From the cell containing the given text, extract its center point as [x, y] coordinate. 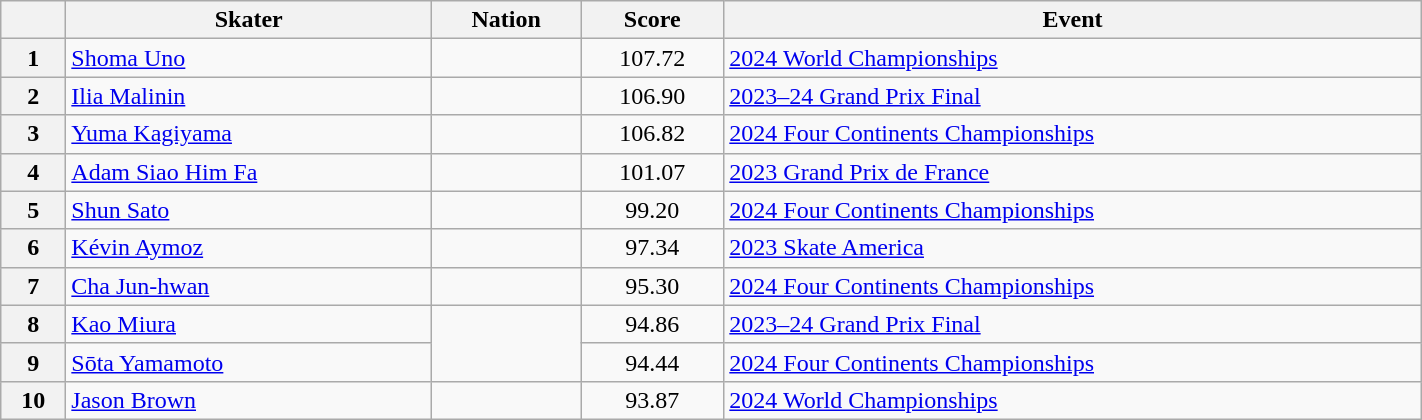
106.82 [652, 134]
101.07 [652, 172]
Skater [249, 20]
94.44 [652, 362]
94.86 [652, 324]
93.87 [652, 400]
106.90 [652, 96]
Nation [506, 20]
1 [34, 58]
Score [652, 20]
2 [34, 96]
Kao Miura [249, 324]
Sōta Yamamoto [249, 362]
7 [34, 286]
Yuma Kagiyama [249, 134]
Adam Siao Him Fa [249, 172]
5 [34, 210]
9 [34, 362]
8 [34, 324]
3 [34, 134]
Event [1072, 20]
Shun Sato [249, 210]
6 [34, 248]
2023 Skate America [1072, 248]
Shoma Uno [249, 58]
2023 Grand Prix de France [1072, 172]
Cha Jun-hwan [249, 286]
107.72 [652, 58]
95.30 [652, 286]
4 [34, 172]
99.20 [652, 210]
10 [34, 400]
Kévin Aymoz [249, 248]
97.34 [652, 248]
Jason Brown [249, 400]
Ilia Malinin [249, 96]
